Provide the (X, Y) coordinate of the cell's center where the given text is located.  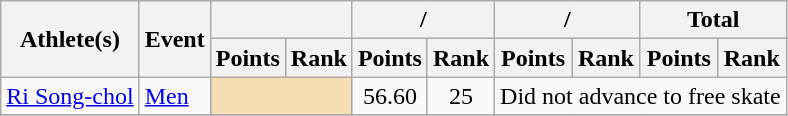
25 (460, 96)
Event (174, 39)
Did not advance to free skate (641, 96)
Total (713, 20)
56.60 (390, 96)
Athlete(s) (70, 39)
Men (174, 96)
Ri Song-chol (70, 96)
